Scan for the cell matching the given text and deliver its [x, y] coordinate at center. 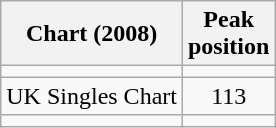
UK Singles Chart [92, 96]
Chart (2008) [92, 34]
Peakposition [228, 34]
113 [228, 96]
